For the text-containing cell, return its midpoint in [X, Y] coordinate format. 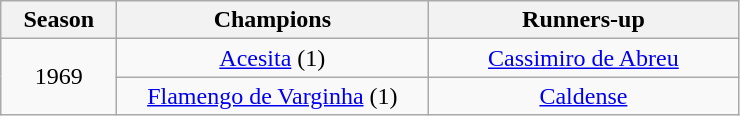
Acesita (1) [272, 58]
Cassimiro de Abreu [584, 58]
Caldense [584, 96]
Runners-up [584, 20]
1969 [59, 77]
Season [59, 20]
Champions [272, 20]
Flamengo de Varginha (1) [272, 96]
